Return the [x, y] coordinate for the center point of the cell that contains the specified text.  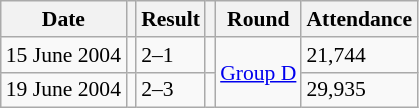
Result [170, 19]
Date [64, 19]
29,935 [359, 90]
2–1 [170, 55]
Group D [258, 72]
2–3 [170, 90]
15 June 2004 [64, 55]
21,744 [359, 55]
19 June 2004 [64, 90]
Attendance [359, 19]
Round [258, 19]
